Output the (x, y) coordinate of the center of the cell containing the given text.  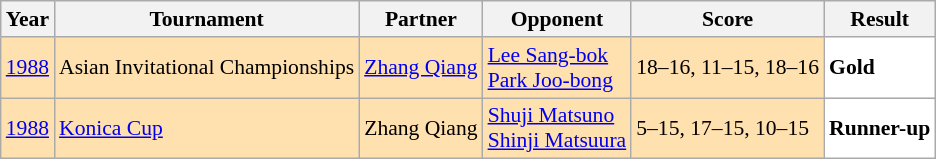
18–16, 11–15, 18–16 (728, 68)
Konica Cup (206, 128)
5–15, 17–15, 10–15 (728, 128)
Opponent (558, 19)
Runner-up (880, 128)
Asian Invitational Championships (206, 68)
Lee Sang-bok Park Joo-bong (558, 68)
Result (880, 19)
Partner (420, 19)
Year (28, 19)
Tournament (206, 19)
Gold (880, 68)
Score (728, 19)
Shuji Matsuno Shinji Matsuura (558, 128)
